Extract the [X, Y] coordinate from the center of the cell holding the provided text.  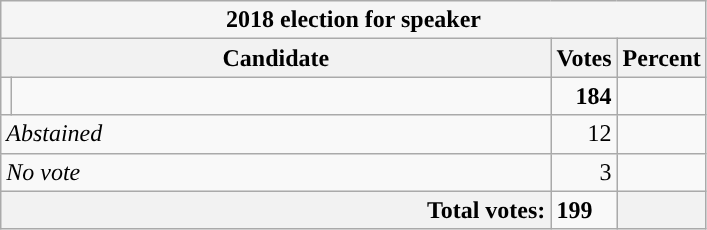
Abstained [276, 134]
Votes [584, 58]
184 [584, 96]
Candidate [276, 58]
12 [584, 134]
Total votes: [276, 210]
3 [584, 172]
199 [584, 210]
Percent [662, 58]
2018 election for speaker [354, 20]
No vote [276, 172]
